Search for the cell housing the specified text and yield its (X, Y) center coordinate. 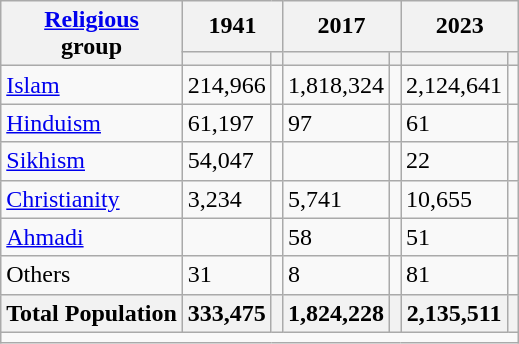
2023 (460, 26)
Total Population (92, 313)
8 (336, 275)
31 (226, 275)
10,655 (454, 199)
81 (454, 275)
58 (336, 237)
1,824,228 (336, 313)
22 (454, 161)
1941 (232, 26)
Islam (92, 85)
5,741 (336, 199)
2,135,511 (454, 313)
333,475 (226, 313)
214,966 (226, 85)
61 (454, 123)
51 (454, 237)
2017 (341, 26)
Sikhism (92, 161)
54,047 (226, 161)
Religiousgroup (92, 34)
61,197 (226, 123)
Ahmadi (92, 237)
Hinduism (92, 123)
Christianity (92, 199)
97 (336, 123)
Others (92, 275)
1,818,324 (336, 85)
3,234 (226, 199)
2,124,641 (454, 85)
